Search for the cell housing the specified text and yield its (x, y) center coordinate. 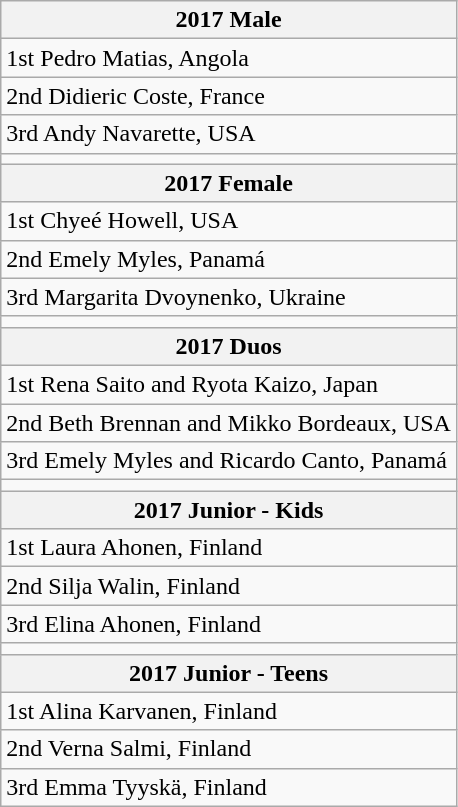
1st Alina Karvanen, Finland (229, 711)
2017 Female (229, 183)
1st Laura Ahonen, Finland (229, 548)
2nd Emely Myles, Panamá (229, 259)
3rd Margarita Dvoynenko, Ukraine (229, 297)
2nd Verna Salmi, Finland (229, 749)
2017 Male (229, 20)
3rd Andy Navarette, USA (229, 134)
1st Pedro Matias, Angola (229, 58)
2017 Junior - Kids (229, 510)
3rd Elina Ahonen, Finland (229, 624)
2017 Duos (229, 346)
2nd Beth Brennan and Mikko Bordeaux, USA (229, 423)
1st Chyeé Howell, USA (229, 221)
2nd Silja Walin, Finland (229, 586)
2017 Junior - Teens (229, 673)
3rd Emely Myles and Ricardo Canto, Panamá (229, 461)
3rd Emma Tyyskä, Finland (229, 787)
1st Rena Saito and Ryota Kaizo, Japan (229, 384)
2nd Didieric Coste, France (229, 96)
